Return the [X, Y] coordinate for the center point of the cell that contains the specified text.  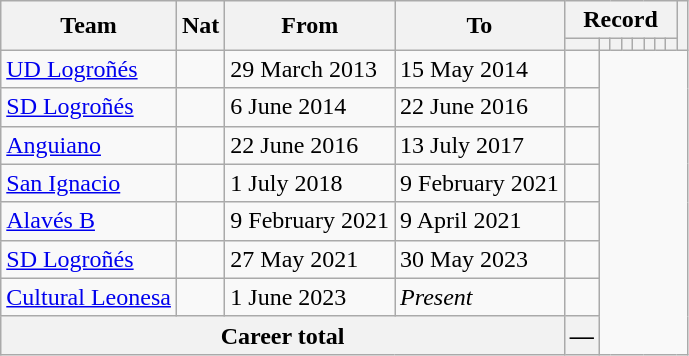
6 June 2014 [310, 107]
— [582, 335]
Alavés B [89, 221]
Cultural Leonesa [89, 297]
9 April 2021 [480, 221]
13 July 2017 [480, 145]
Present [480, 297]
1 July 2018 [310, 183]
Anguiano [89, 145]
Team [89, 26]
29 March 2013 [310, 69]
Nat [200, 26]
27 May 2021 [310, 259]
30 May 2023 [480, 259]
Career total [283, 335]
15 May 2014 [480, 69]
From [310, 26]
UD Logroñés [89, 69]
Record [620, 20]
San Ignacio [89, 183]
To [480, 26]
1 June 2023 [310, 297]
